Identify which cell holds the provided text, then report its [x, y] central coordinate. 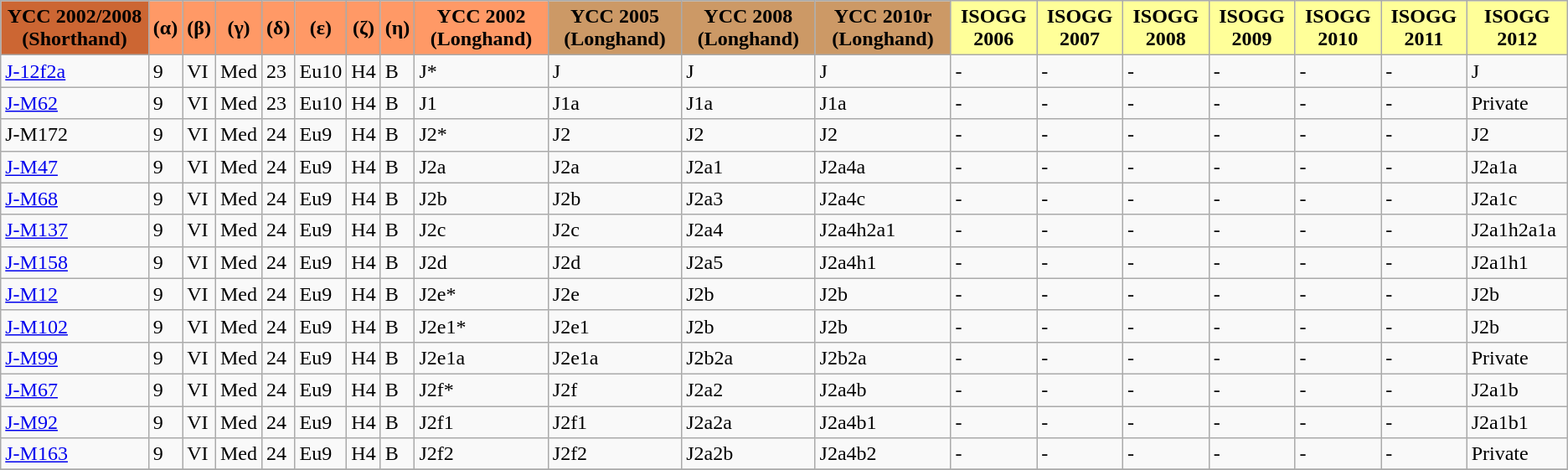
J-M137 [75, 230]
(δ) [279, 28]
J2a2a [749, 421]
J2a4 [749, 230]
J2a2 [749, 390]
ISOGG 2008 [1166, 28]
ISOGG 2006 [993, 28]
J2a1h1 [1517, 262]
J2e* [481, 294]
(η) [397, 28]
J2e1 [615, 326]
J-M68 [75, 199]
J2a3 [749, 199]
J2e [615, 294]
J-M102 [75, 326]
J* [481, 71]
J-M163 [75, 454]
ISOGG 2012 [1517, 28]
ISOGG 2011 [1424, 28]
(ζ) [364, 28]
YCC 2002/2008 (Shorthand) [75, 28]
J2a4b1 [883, 421]
J2a4b2 [883, 454]
J-M99 [75, 358]
J2f* [481, 390]
J2a1a [1517, 167]
J2a1 [749, 167]
J1 [481, 103]
J-M62 [75, 103]
J-12f2a [75, 71]
YCC 2005 (Longhand) [615, 28]
J2a1b [1517, 390]
J2a4h1 [883, 262]
J2a1b1 [1517, 421]
J2a2b [749, 454]
(ε) [321, 28]
J-M67 [75, 390]
YCC 2010r (Longhand) [883, 28]
ISOGG 2009 [1251, 28]
J2f [615, 390]
J-M12 [75, 294]
(α) [165, 28]
YCC 2002 (Longhand) [481, 28]
(β) [199, 28]
ISOGG 2007 [1081, 28]
J-M92 [75, 421]
J2a1c [1517, 199]
J-M172 [75, 135]
ISOGG 2010 [1338, 28]
J2a4h2a1 [883, 230]
J2e1* [481, 326]
YCC 2008 (Longhand) [749, 28]
J2a4b [883, 390]
(γ) [238, 28]
J2a5 [749, 262]
J2a1h2a1a [1517, 230]
J2a4a [883, 167]
J-M47 [75, 167]
J2a4c [883, 199]
J2* [481, 135]
J-M158 [75, 262]
